Locate the cell with the specified text and output its [x, y] center coordinate. 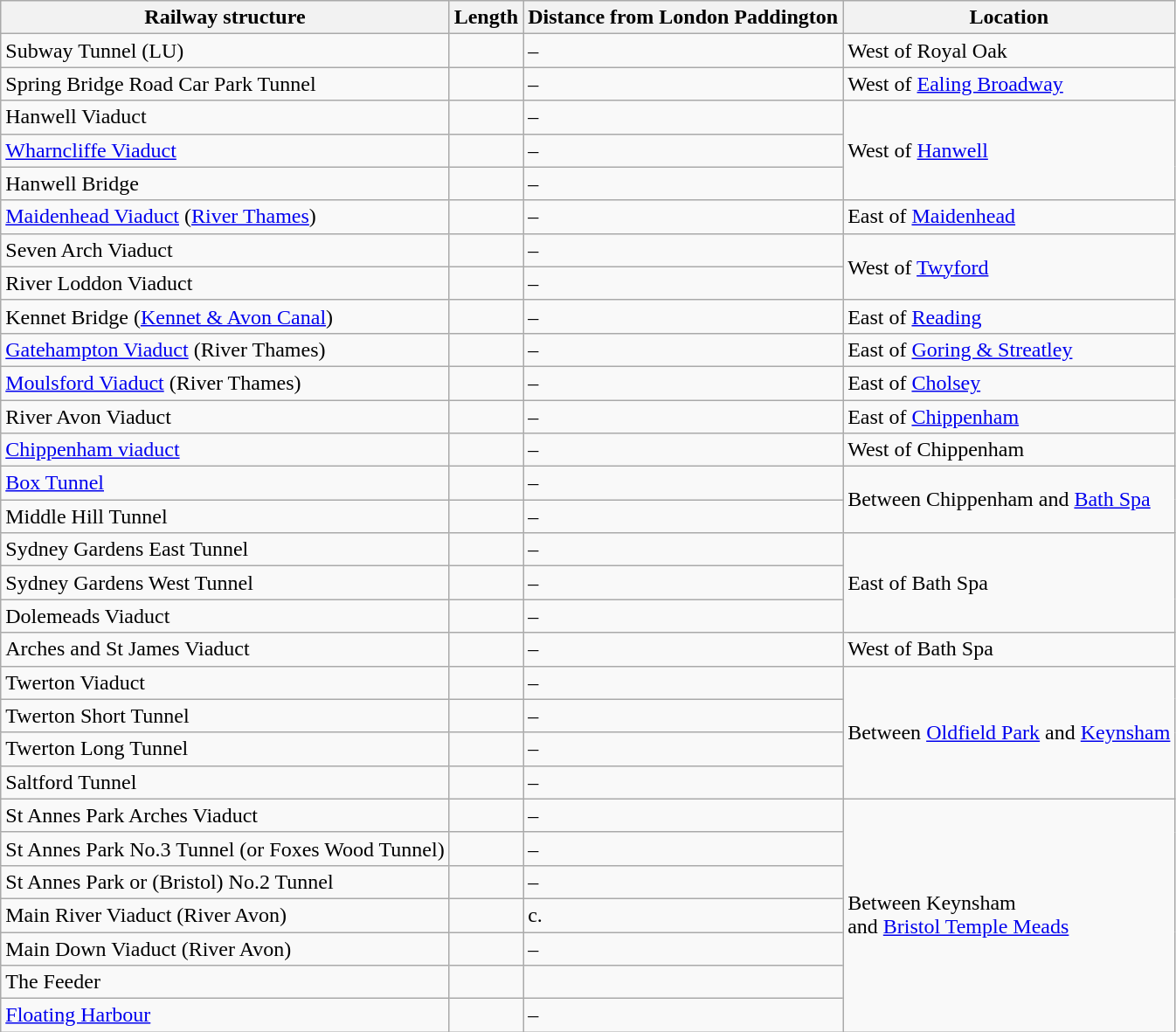
Gatehampton Viaduct (River Thames) [225, 350]
Dolemeads Viaduct [225, 616]
East of Cholsey [1009, 383]
Arches and St James Viaduct [225, 649]
River Loddon Viaduct [225, 283]
Between Keynshamand Bristol Temple Meads [1009, 915]
West of Twyford [1009, 267]
Box Tunnel [225, 483]
Seven Arch Viaduct [225, 250]
Saltford Tunnel [225, 782]
Railway structure [225, 17]
Hanwell Bridge [225, 184]
East of Reading [1009, 316]
Main River Viaduct (River Avon) [225, 915]
Wharncliffe Viaduct [225, 150]
West of Bath Spa [1009, 649]
Between Chippenham and Bath Spa [1009, 500]
Twerton Long Tunnel [225, 749]
West of Chippenham [1009, 450]
St Annes Park No.3 Tunnel (or Foxes Wood Tunnel) [225, 848]
Middle Hill Tunnel [225, 516]
Sydney Gardens East Tunnel [225, 550]
River Avon Viaduct [225, 417]
Twerton Short Tunnel [225, 716]
East of Chippenham [1009, 417]
Length [486, 17]
East of Bath Spa [1009, 583]
West of Hanwell [1009, 150]
Floating Harbour [225, 1015]
Distance from London Paddington [683, 17]
Spring Bridge Road Car Park Tunnel [225, 84]
Hanwell Viaduct [225, 117]
The Feeder [225, 982]
West of Royal Oak [1009, 51]
West of Ealing Broadway [1009, 84]
Moulsford Viaduct (River Thames) [225, 383]
Maidenhead Viaduct (River Thames) [225, 217]
c. [683, 915]
St Annes Park Arches Viaduct [225, 815]
Twerton Viaduct [225, 682]
Main Down Viaduct (River Avon) [225, 948]
Subway Tunnel (LU) [225, 51]
Sydney Gardens West Tunnel [225, 583]
Between Oldfield Park and Keynsham [1009, 732]
East of Maidenhead [1009, 217]
East of Goring & Streatley [1009, 350]
Location [1009, 17]
Chippenham viaduct [225, 450]
Kennet Bridge (Kennet & Avon Canal) [225, 316]
St Annes Park or (Bristol) No.2 Tunnel [225, 882]
